Output the (X, Y) coordinate of the center of the cell containing the given text.  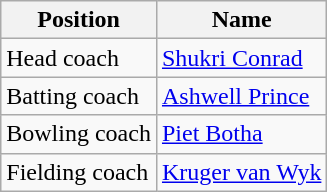
Kruger van Wyk (241, 172)
Shukri Conrad (241, 58)
Ashwell Prince (241, 96)
Bowling coach (79, 134)
Piet Botha (241, 134)
Head coach (79, 58)
Position (79, 20)
Batting coach (79, 96)
Name (241, 20)
Fielding coach (79, 172)
